Extract the (x, y) coordinate from the center of the cell holding the provided text.  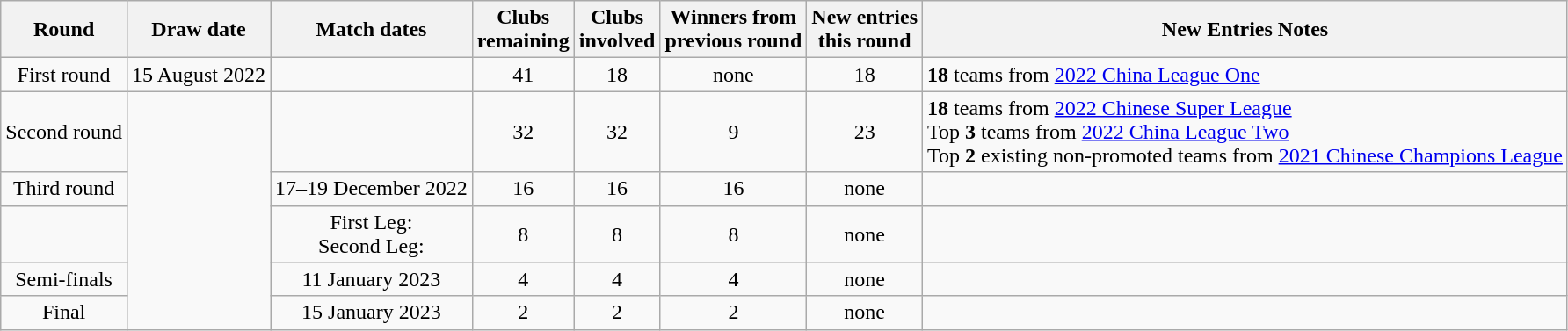
23 (865, 132)
New Entries Notes (1245, 30)
9 (733, 132)
Clubsinvolved (617, 30)
11 January 2023 (372, 279)
17–19 December 2022 (372, 189)
Final (64, 313)
18 teams from 2022 Chinese Super LeagueTop 3 teams from 2022 China League TwoTop 2 existing non-promoted teams from 2021 Chinese Champions League (1245, 132)
41 (523, 75)
Semi-finals (64, 279)
Match dates (372, 30)
First round (64, 75)
Second round (64, 132)
Round (64, 30)
Third round (64, 189)
First Leg: Second Leg: (372, 234)
Clubsremaining (523, 30)
New entriesthis round (865, 30)
Winners fromprevious round (733, 30)
15 August 2022 (199, 75)
18 teams from 2022 China League One (1245, 75)
Draw date (199, 30)
15 January 2023 (372, 313)
